Locate the cell with the specified text and output its (X, Y) center coordinate. 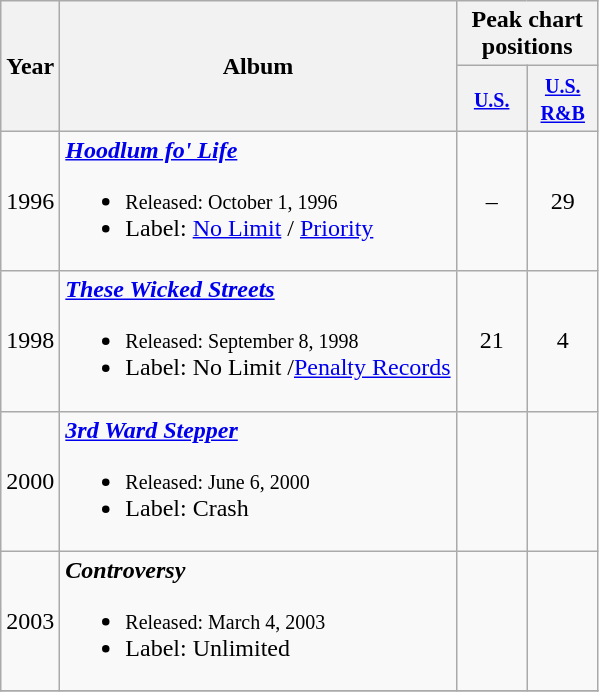
Peak chart positions (527, 34)
ControversyReleased: March 4, 2003Label: Unlimited (258, 621)
Year (30, 66)
U.S. R&B (562, 98)
4 (562, 341)
U.S. (492, 98)
21 (492, 341)
3rd Ward StepperReleased: June 6, 2000Label: Crash (258, 481)
1996 (30, 201)
2000 (30, 481)
29 (562, 201)
Album (258, 66)
– (492, 201)
1998 (30, 341)
Hoodlum fo' LifeReleased: October 1, 1996Label: No Limit / Priority (258, 201)
These Wicked StreetsReleased: September 8, 1998Label: No Limit /Penalty Records (258, 341)
2003 (30, 621)
